Provide the (X, Y) coordinate of the cell's center where the given text is located.  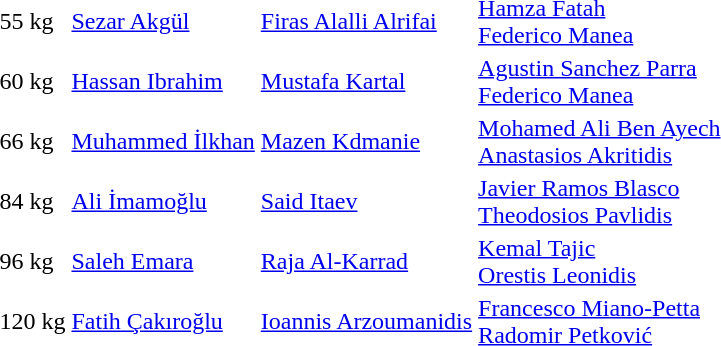
Raja Al-Karrad (366, 262)
Muhammed İlkhan (163, 142)
Saleh Emara (163, 262)
Mustafa Kartal (366, 82)
Mazen Kdmanie (366, 142)
Said Itaev (366, 202)
Ali İmamoğlu (163, 202)
Hassan Ibrahim (163, 82)
